Identify which cell holds the provided text, then report its (x, y) central coordinate. 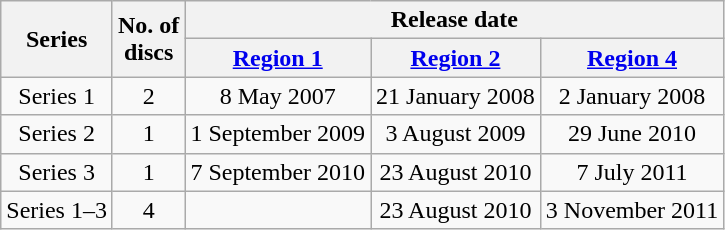
21 January 2008 (456, 96)
Region 4 (632, 58)
Series 1 (57, 96)
29 June 2010 (632, 134)
Region 2 (456, 58)
4 (148, 210)
Region 1 (278, 58)
Series 3 (57, 172)
Series 1–3 (57, 210)
7 July 2011 (632, 172)
2 (148, 96)
8 May 2007 (278, 96)
2 January 2008 (632, 96)
1 September 2009 (278, 134)
Release date (454, 20)
Series (57, 39)
7 September 2010 (278, 172)
3 August 2009 (456, 134)
3 November 2011 (632, 210)
No. ofdiscs (148, 39)
Series 2 (57, 134)
